Output the [x, y] coordinate of the center of the cell containing the given text.  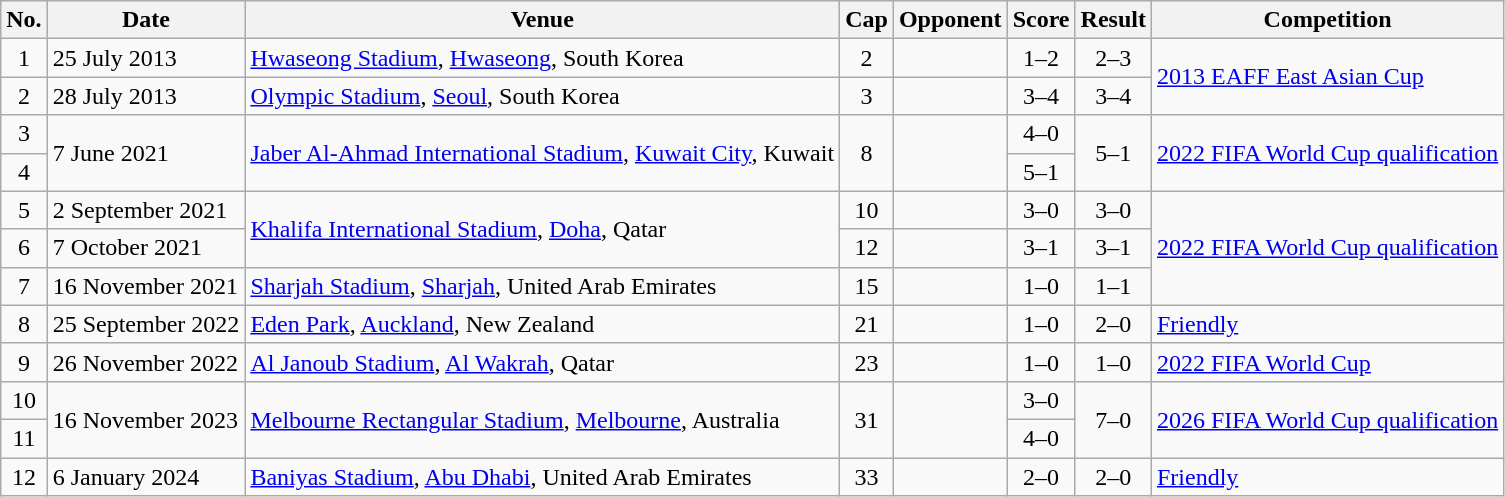
7–0 [1113, 419]
26 November 2022 [146, 362]
6 [24, 248]
Opponent [950, 20]
1–2 [1041, 58]
Jaber Al-Ahmad International Stadium, Kuwait City, Kuwait [542, 153]
Melbourne Rectangular Stadium, Melbourne, Australia [542, 419]
1 [24, 58]
2022 FIFA World Cup [1327, 362]
21 [867, 324]
Result [1113, 20]
Al Janoub Stadium, Al Wakrah, Qatar [542, 362]
Venue [542, 20]
Hwaseong Stadium, Hwaseong, South Korea [542, 58]
Date [146, 20]
Score [1041, 20]
15 [867, 286]
Eden Park, Auckland, New Zealand [542, 324]
2026 FIFA World Cup qualification [1327, 419]
31 [867, 419]
33 [867, 477]
Baniyas Stadium, Abu Dhabi, United Arab Emirates [542, 477]
23 [867, 362]
Sharjah Stadium, Sharjah, United Arab Emirates [542, 286]
25 September 2022 [146, 324]
4 [24, 172]
2–3 [1113, 58]
25 July 2013 [146, 58]
Competition [1327, 20]
7 October 2021 [146, 248]
7 [24, 286]
2013 EAFF East Asian Cup [1327, 77]
7 June 2021 [146, 153]
9 [24, 362]
6 January 2024 [146, 477]
Cap [867, 20]
16 November 2023 [146, 419]
Khalifa International Stadium, Doha, Qatar [542, 229]
2 September 2021 [146, 210]
1–1 [1113, 286]
16 November 2021 [146, 286]
11 [24, 438]
28 July 2013 [146, 96]
No. [24, 20]
Olympic Stadium, Seoul, South Korea [542, 96]
5 [24, 210]
